Capture the cell that displays the provided text and extract its [x, y] central coordinate. 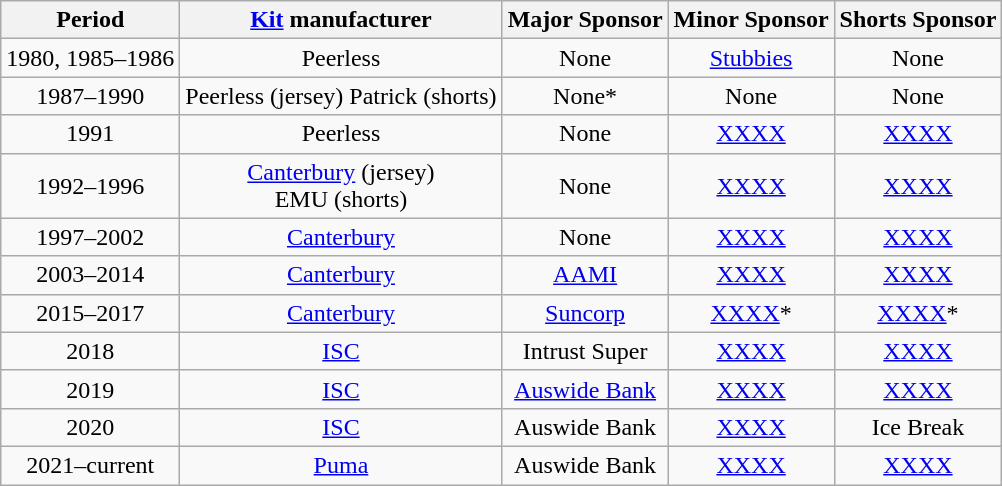
Ice Break [918, 427]
2003–2014 [90, 275]
2020 [90, 427]
Minor Sponsor [751, 20]
Stubbies [751, 58]
Suncorp [585, 313]
Canterbury (jersey)EMU (shorts) [341, 186]
Shorts Sponsor [918, 20]
1991 [90, 134]
Kit manufacturer [341, 20]
AAMI [585, 275]
2018 [90, 351]
Major Sponsor [585, 20]
1987–1990 [90, 96]
Peerless (jersey) Patrick (shorts) [341, 96]
2015–2017 [90, 313]
1980, 1985–1986 [90, 58]
Puma [341, 465]
1992–1996 [90, 186]
2019 [90, 389]
2021–current [90, 465]
Intrust Super [585, 351]
None* [585, 96]
1997–2002 [90, 237]
Period [90, 20]
